Return the [x, y] coordinate for the center point of the cell that contains the specified text.  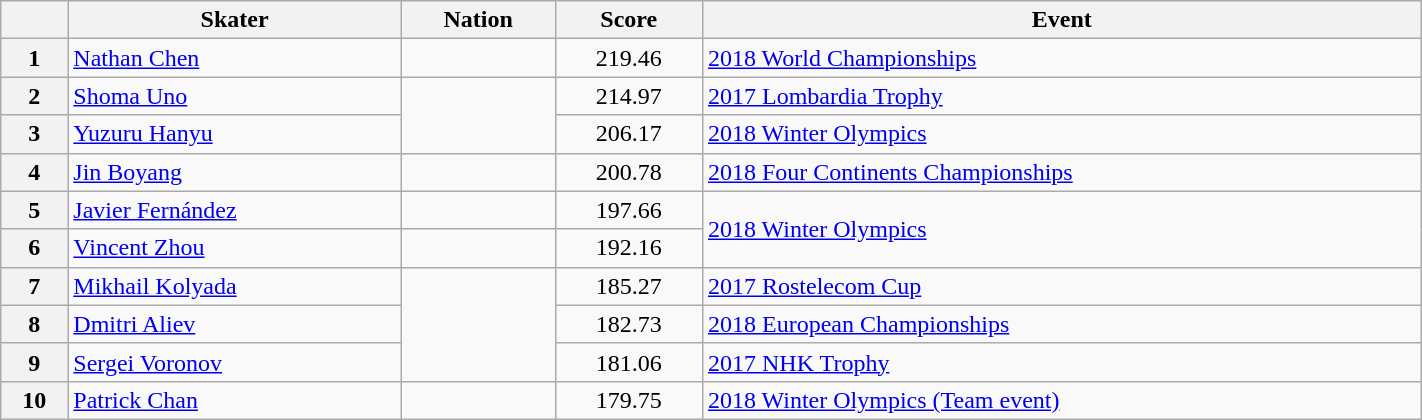
Yuzuru Hanyu [235, 134]
3 [34, 134]
185.27 [628, 286]
214.97 [628, 96]
Jin Boyang [235, 172]
Mikhail Kolyada [235, 286]
200.78 [628, 172]
179.75 [628, 400]
Sergei Voronov [235, 362]
Event [1062, 20]
Nathan Chen [235, 58]
2018 World Championships [1062, 58]
2018 Winter Olympics (Team event) [1062, 400]
Javier Fernández [235, 210]
6 [34, 248]
Score [628, 20]
Skater [235, 20]
1 [34, 58]
2018 European Championships [1062, 324]
2017 Rostelecom Cup [1062, 286]
2017 Lombardia Trophy [1062, 96]
2 [34, 96]
182.73 [628, 324]
219.46 [628, 58]
2017 NHK Trophy [1062, 362]
206.17 [628, 134]
Vincent Zhou [235, 248]
5 [34, 210]
192.16 [628, 248]
10 [34, 400]
Patrick Chan [235, 400]
7 [34, 286]
Nation [478, 20]
181.06 [628, 362]
4 [34, 172]
2018 Four Continents Championships [1062, 172]
8 [34, 324]
Shoma Uno [235, 96]
9 [34, 362]
Dmitri Aliev [235, 324]
197.66 [628, 210]
